For the text-containing cell, return its midpoint in (X, Y) coordinate format. 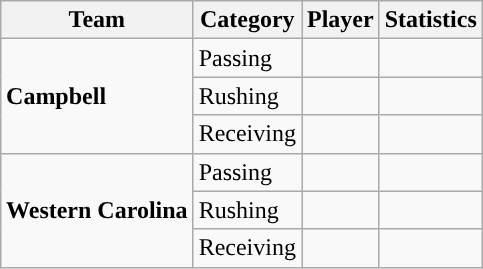
Player (341, 20)
Western Carolina (98, 210)
Category (247, 20)
Campbell (98, 96)
Statistics (430, 20)
Team (98, 20)
